Pinpoint the cell where the given text exists, returning its (X, Y) midpoint coordinate. 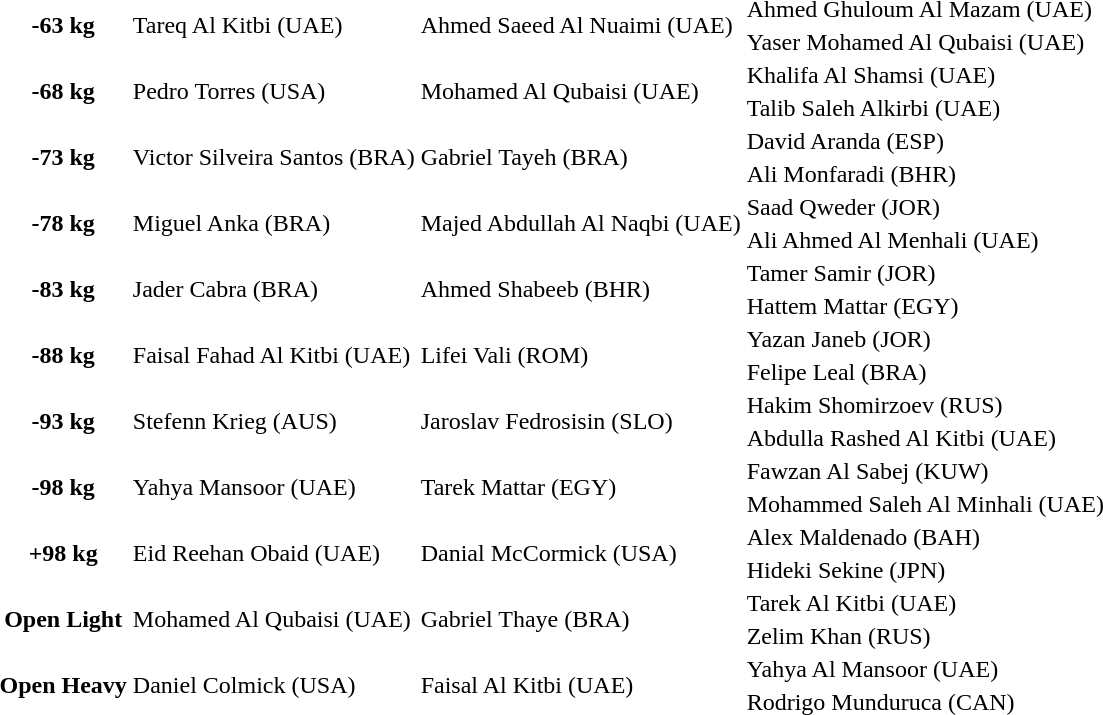
Gabriel Thaye (BRA) (580, 620)
Lifei Vali (ROM) (580, 356)
Yahya Mansoor (UAE) (274, 488)
Majed Abdullah Al Naqbi (UAE) (580, 224)
Eid Reehan Obaid (UAE) (274, 554)
Miguel Anka (BRA) (274, 224)
Gabriel Tayeh (BRA) (580, 158)
Pedro Torres (USA) (274, 92)
Stefenn Krieg (AUS) (274, 422)
Jader Cabra (BRA) (274, 290)
Danial McCormick (USA) (580, 554)
Tarek Mattar (EGY) (580, 488)
Faisal Fahad Al Kitbi (UAE) (274, 356)
Ahmed Shabeeb (BHR) (580, 290)
Jaroslav Fedrosisin (SLO) (580, 422)
Victor Silveira Santos (BRA) (274, 158)
